Pinpoint the cell where the given text exists, returning its (x, y) midpoint coordinate. 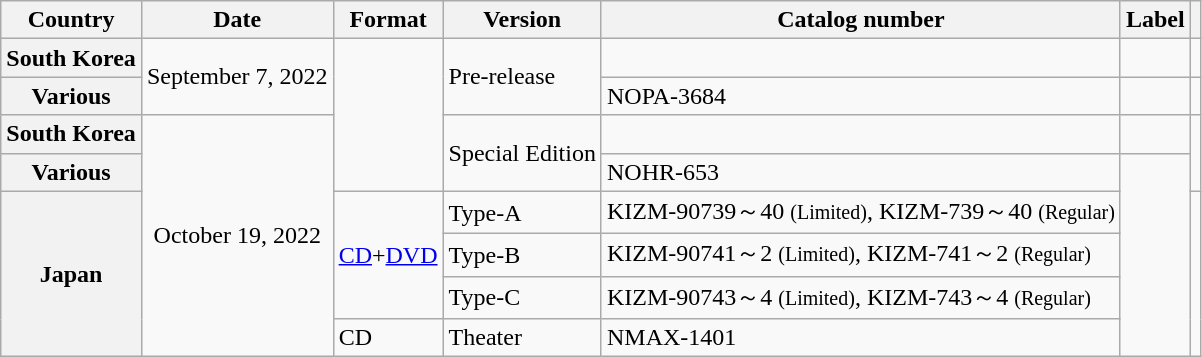
Theater (522, 338)
NMAX-1401 (860, 338)
Country (72, 20)
Date (237, 20)
Catalog number (860, 20)
KIZM-90741～2 (Limited), KIZM-741～2 (Regular) (860, 256)
KIZM-90739～40 (Limited), KIZM-739～40 (Regular) (860, 212)
Type-C (522, 298)
NOHR-653 (860, 172)
Format (388, 20)
October 19, 2022 (237, 236)
CD (388, 338)
KIZM-90743～4 (Limited), KIZM-743～4 (Regular) (860, 298)
Special Edition (522, 153)
Pre-release (522, 77)
NOPA-3684 (860, 96)
Type-B (522, 256)
Label (1155, 20)
Japan (72, 274)
CD+DVD (388, 255)
September 7, 2022 (237, 77)
Version (522, 20)
Type-A (522, 212)
